Identify which cell holds the provided text, then report its [X, Y] central coordinate. 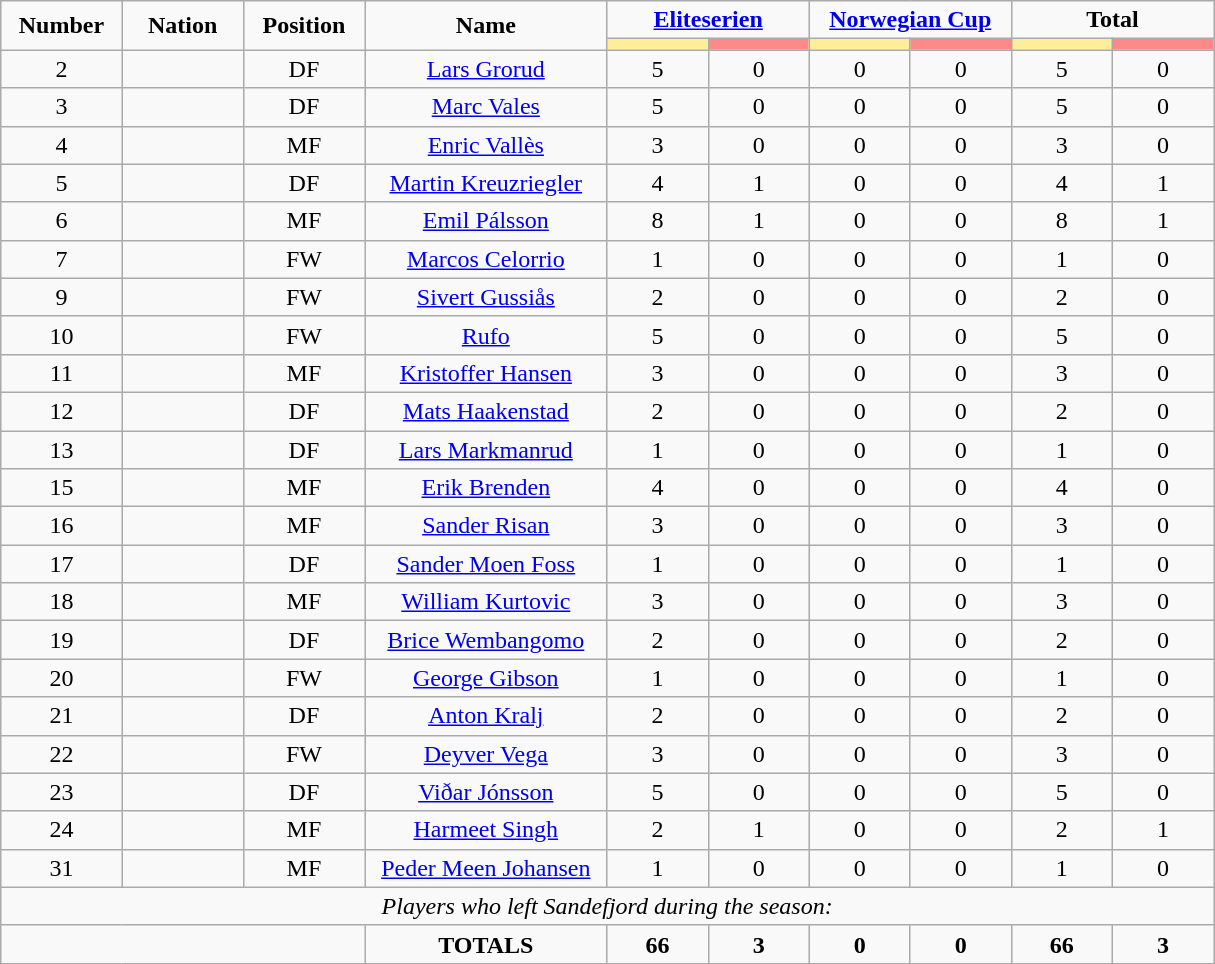
Harmeet Singh [486, 830]
13 [62, 449]
18 [62, 602]
Total [1112, 20]
23 [62, 792]
Erik Brenden [486, 488]
Players who left Sandefjord during the season: [608, 906]
15 [62, 488]
Sander Risan [486, 526]
Martin Kreuzriegler [486, 183]
Anton Kralj [486, 716]
Marcos Celorrio [486, 259]
9 [62, 297]
19 [62, 640]
Deyver Vega [486, 754]
TOTALS [486, 944]
Enric Vallès [486, 145]
Brice Wembangomo [486, 640]
Number [62, 26]
Eliteserien [708, 20]
31 [62, 868]
Nation [182, 26]
21 [62, 716]
6 [62, 221]
Emil Pálsson [486, 221]
11 [62, 373]
Position [304, 26]
Name [486, 26]
Mats Haakenstad [486, 411]
16 [62, 526]
10 [62, 335]
Sivert Gussiås [486, 297]
Kristoffer Hansen [486, 373]
Peder Meen Johansen [486, 868]
17 [62, 564]
Marc Vales [486, 107]
24 [62, 830]
William Kurtovic [486, 602]
Rufo [486, 335]
Lars Markmanrud [486, 449]
7 [62, 259]
20 [62, 678]
Viðar Jónsson [486, 792]
George Gibson [486, 678]
12 [62, 411]
Sander Moen Foss [486, 564]
Norwegian Cup [910, 20]
22 [62, 754]
Lars Grorud [486, 69]
